Determine the (x, y) coordinate at the center of the cell enclosing the given text.  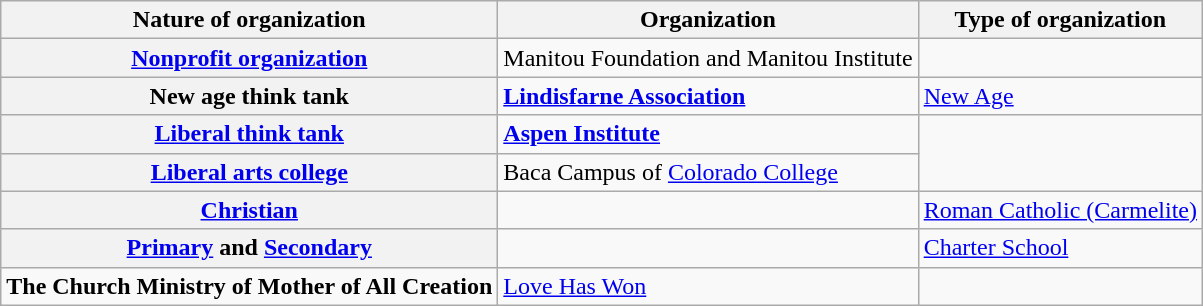
New Age (1060, 96)
Manitou Foundation and Manitou Institute (708, 58)
Nonprofit organization (250, 58)
Lindisfarne Association (708, 96)
Liberal arts college (250, 172)
Nature of organization (250, 20)
Roman Catholic (Carmelite) (1060, 210)
Love Has Won (708, 286)
New age think tank (250, 96)
Christian (250, 210)
Aspen Institute (708, 134)
The Church Ministry of Mother of All Creation (250, 286)
Baca Campus of Colorado College (708, 172)
Charter School (1060, 248)
Primary and Secondary (250, 248)
Organization (708, 20)
Liberal think tank (250, 134)
Type of organization (1060, 20)
